Scan for the cell matching the given text and deliver its [X, Y] coordinate at center. 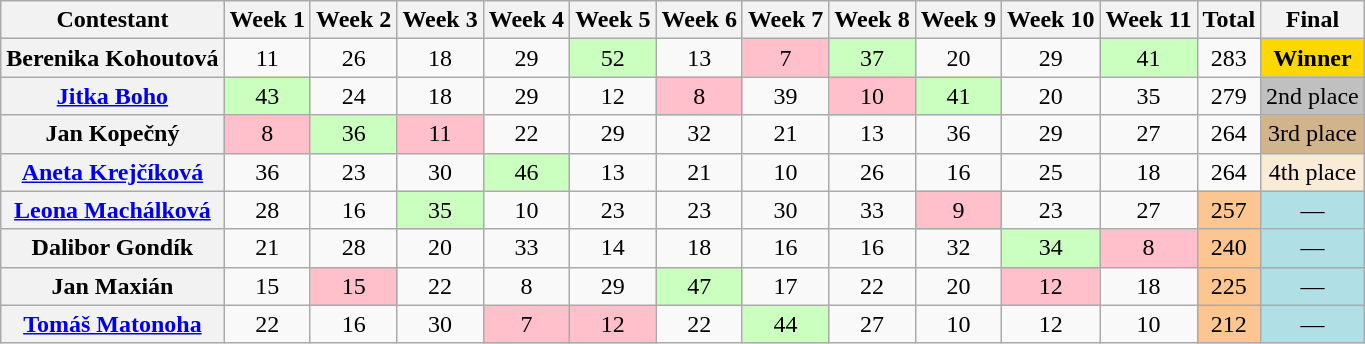
24 [353, 96]
Week 1 [267, 20]
Jitka Boho [112, 96]
47 [699, 286]
34 [1051, 248]
2nd place [1313, 96]
240 [1229, 248]
Leona Machálková [112, 210]
Week 8 [872, 20]
283 [1229, 58]
Total [1229, 20]
Jan Kopečný [112, 134]
17 [785, 286]
Week 9 [958, 20]
Berenika Kohoutová [112, 58]
Week 2 [353, 20]
Tomáš Matonoha [112, 324]
Jan Maxián [112, 286]
225 [1229, 286]
9 [958, 210]
Week 5 [613, 20]
212 [1229, 324]
257 [1229, 210]
Dalibor Gondík [112, 248]
Week 4 [526, 20]
52 [613, 58]
Week 6 [699, 20]
Aneta Krejčíková [112, 172]
Week 3 [440, 20]
25 [1051, 172]
39 [785, 96]
14 [613, 248]
Week 11 [1148, 20]
46 [526, 172]
44 [785, 324]
Week 10 [1051, 20]
Winner [1313, 58]
Week 7 [785, 20]
Final [1313, 20]
43 [267, 96]
4th place [1313, 172]
Contestant [112, 20]
37 [872, 58]
279 [1229, 96]
3rd place [1313, 134]
